Determine the [x, y] coordinate at the center of the cell enclosing the given text.  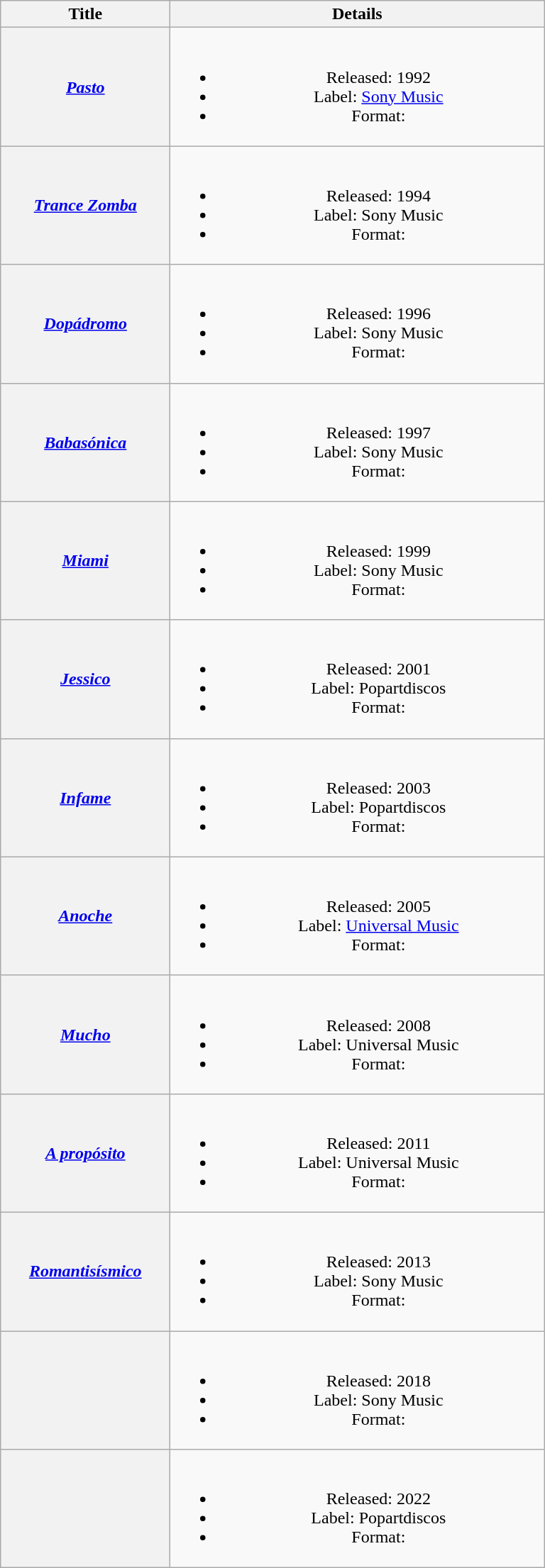
Released: 2022Label: PopartdiscosFormat: [358, 1509]
Romantisísmico [85, 1271]
Released: 2008Label: Universal MusicFormat: [358, 1034]
Released: 2005Label: Universal MusicFormat: [358, 916]
Pasto [85, 87]
Released: 2013Label: Sony MusicFormat: [358, 1271]
Released: 1997Label: Sony MusicFormat: [358, 443]
Details [358, 14]
Mucho [85, 1034]
Released: 2001Label: PopartdiscosFormat: [358, 679]
Released: 2011Label: Universal MusicFormat: [358, 1153]
Babasónica [85, 443]
Dopádromo [85, 323]
A propósito [85, 1153]
Released: 1999Label: Sony MusicFormat: [358, 560]
Jessico [85, 679]
Trance Zomba [85, 206]
Anoche [85, 916]
Released: 1992Label: Sony MusicFormat: [358, 87]
Released: 2003Label: PopartdiscosFormat: [358, 797]
Infame [85, 797]
Miami [85, 560]
Released: 1996Label: Sony MusicFormat: [358, 323]
Title [85, 14]
Released: 1994Label: Sony MusicFormat: [358, 206]
Released: 2018Label: Sony MusicFormat: [358, 1390]
